Capture the cell that displays the provided text and extract its (x, y) central coordinate. 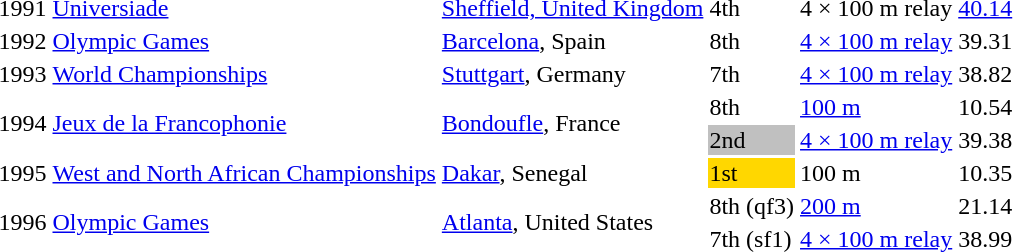
7th (752, 74)
200 m (876, 206)
2nd (752, 140)
1st (752, 173)
World Championships (244, 74)
West and North African Championships (244, 173)
Stuttgart, Germany (572, 74)
Olympic Games (244, 41)
Bondoufle, France (572, 124)
Barcelona, Spain (572, 41)
8th (qf3) (752, 206)
Dakar, Senegal (572, 173)
Jeux de la Francophonie (244, 124)
